Return (X, Y) of the center of cell containing provided text 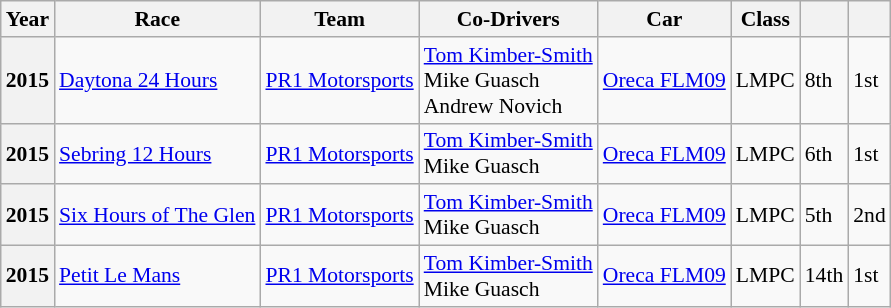
Co-Drivers (508, 19)
8th (824, 80)
Team (339, 19)
5th (824, 216)
14th (824, 276)
Six Hours of The Glen (157, 216)
2nd (870, 216)
Car (664, 19)
Petit Le Mans (157, 276)
6th (824, 154)
Race (157, 19)
Sebring 12 Hours (157, 154)
Year (28, 19)
Class (766, 19)
Tom Kimber-Smith Mike Guasch Andrew Novich (508, 80)
Daytona 24 Hours (157, 80)
